Scan for the cell matching the given text and deliver its (x, y) coordinate at center. 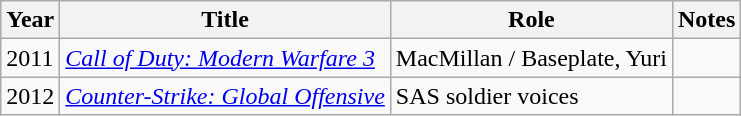
2011 (30, 58)
SAS soldier voices (531, 96)
Title (226, 20)
MacMillan / Baseplate, Yuri (531, 58)
Call of Duty: Modern Warfare 3 (226, 58)
Role (531, 20)
Counter-Strike: Global Offensive (226, 96)
Year (30, 20)
Notes (706, 20)
2012 (30, 96)
